Search for the cell housing the specified text and yield its [x, y] center coordinate. 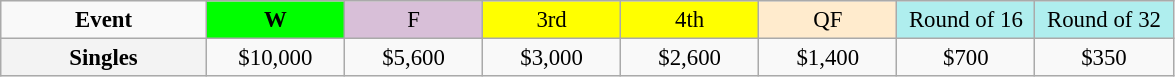
QF [828, 20]
$3,000 [552, 58]
Round of 32 [1104, 20]
$1,400 [828, 58]
$700 [966, 58]
Event [104, 20]
Round of 16 [966, 20]
Singles [104, 58]
$5,600 [413, 58]
W [275, 20]
$2,600 [690, 58]
$350 [1104, 58]
4th [690, 20]
3rd [552, 20]
$10,000 [275, 58]
F [413, 20]
